Locate the cell with the specified text and output its (X, Y) center coordinate. 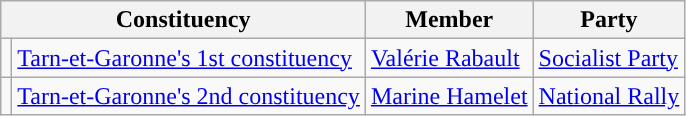
Party (609, 20)
Valérie Rabault (449, 58)
Member (449, 20)
Tarn-et-Garonne's 2nd constituency (189, 96)
Socialist Party (609, 58)
Tarn-et-Garonne's 1st constituency (189, 58)
Marine Hamelet (449, 96)
National Rally (609, 96)
Constituency (184, 20)
